Provide the (X, Y) coordinate of the cell's center where the given text is located.  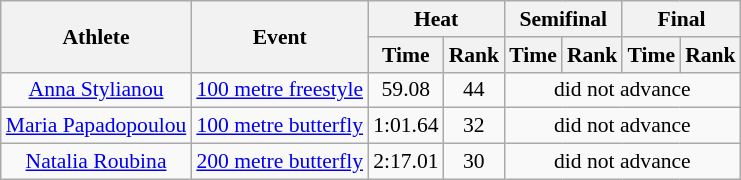
100 metre freestyle (280, 90)
Semifinal (563, 19)
30 (474, 162)
Event (280, 36)
2:17.01 (406, 162)
44 (474, 90)
Maria Papadopoulou (96, 126)
32 (474, 126)
200 metre butterfly (280, 162)
1:01.64 (406, 126)
Anna Stylianou (96, 90)
Final (681, 19)
100 metre butterfly (280, 126)
Heat (436, 19)
59.08 (406, 90)
Natalia Roubina (96, 162)
Athlete (96, 36)
